From the cell containing the given text, extract its center point as [x, y] coordinate. 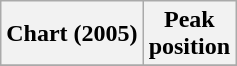
Chart (2005) [72, 34]
Peakposition [189, 34]
